Detect which cell encompasses the target text, then output its (X, Y) center coordinate. 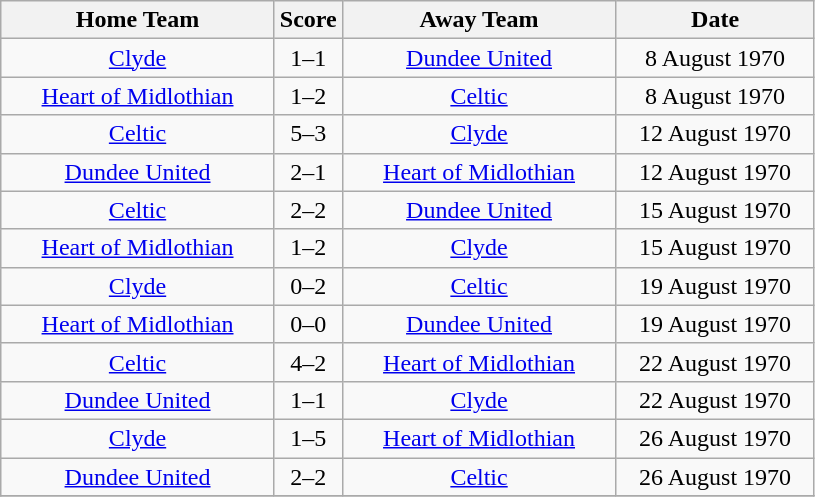
4–2 (308, 362)
1–5 (308, 438)
5–3 (308, 134)
Home Team (138, 20)
2–1 (308, 172)
Date (716, 20)
0–0 (308, 324)
Score (308, 20)
Away Team (479, 20)
0–2 (308, 286)
